Return the [x, y] coordinate for the center point of the cell that contains the specified text.  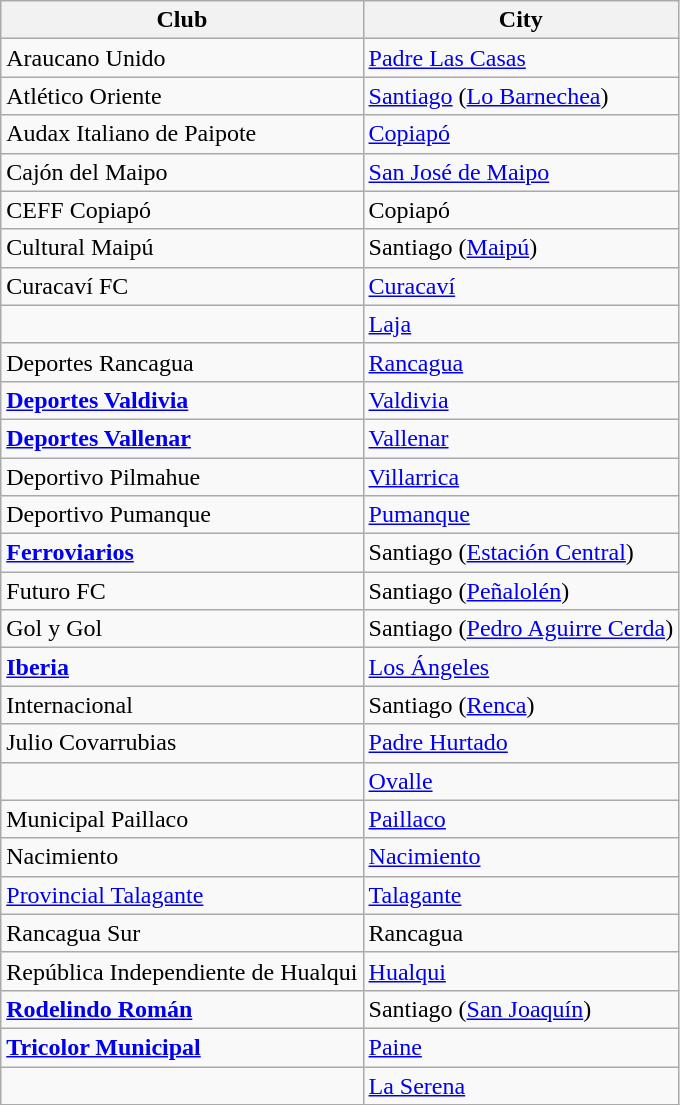
Paillaco [521, 819]
Deportes Valdivia [182, 400]
Atlético Oriente [182, 96]
Deportes Vallenar [182, 438]
Santiago (Maipú) [521, 248]
City [521, 20]
San José de Maipo [521, 172]
República Independiente de Hualqui [182, 971]
CEFF Copiapó [182, 210]
Laja [521, 324]
Villarrica [521, 477]
Santiago (Peñalolén) [521, 591]
Pumanque [521, 515]
Deportivo Pilmahue [182, 477]
Municipal Paillaco [182, 819]
Los Ángeles [521, 667]
Paine [521, 1047]
Ferroviarios [182, 553]
Cajón del Maipo [182, 172]
Tricolor Municipal [182, 1047]
Ovalle [521, 781]
Araucano Unido [182, 58]
Santiago (Renca) [521, 705]
Curacaví FC [182, 286]
Santiago (San Joaquín) [521, 1009]
Futuro FC [182, 591]
Padre Hurtado [521, 743]
Provincial Talagante [182, 895]
Club [182, 20]
Curacaví [521, 286]
Santiago (Lo Barnechea) [521, 96]
La Serena [521, 1085]
Rancagua Sur [182, 933]
Padre Las Casas [521, 58]
Iberia [182, 667]
Valdivia [521, 400]
Internacional [182, 705]
Santiago (Pedro Aguirre Cerda) [521, 629]
Hualqui [521, 971]
Gol y Gol [182, 629]
Talagante [521, 895]
Julio Covarrubias [182, 743]
Vallenar [521, 438]
Santiago (Estación Central) [521, 553]
Cultural Maipú [182, 248]
Audax Italiano de Paipote [182, 134]
Deportes Rancagua [182, 362]
Deportivo Pumanque [182, 515]
Rodelindo Román [182, 1009]
